Identify which cell holds the provided text, then report its [X, Y] central coordinate. 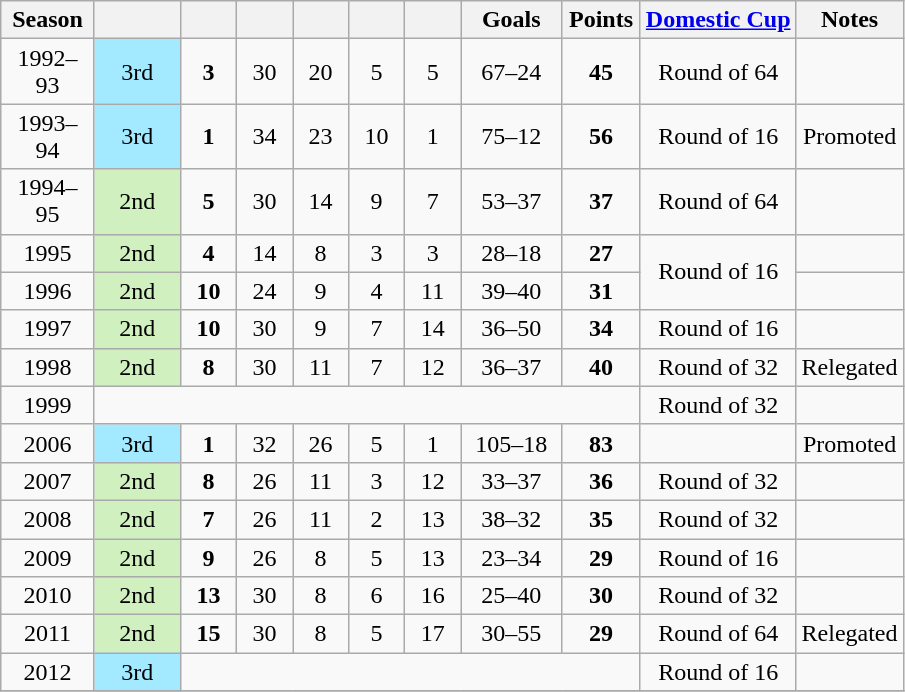
20 [320, 72]
Domestic Cup [718, 20]
67–24 [512, 72]
30–55 [512, 634]
2008 [48, 519]
25–40 [512, 596]
75–12 [512, 136]
Points [602, 20]
2006 [48, 443]
6 [377, 596]
36–37 [512, 367]
56 [602, 136]
23–34 [512, 557]
27 [602, 253]
1995 [48, 253]
2009 [48, 557]
2010 [48, 596]
1999 [48, 405]
17 [433, 634]
1994–95 [48, 202]
45 [602, 72]
2 [377, 519]
Season [48, 20]
2007 [48, 481]
28–18 [512, 253]
24 [264, 291]
36 [602, 481]
1992–93 [48, 72]
35 [602, 519]
40 [602, 367]
53–37 [512, 202]
1993–94 [48, 136]
15 [208, 634]
16 [433, 596]
1996 [48, 291]
Notes [850, 20]
39–40 [512, 291]
36–50 [512, 329]
33–37 [512, 481]
31 [602, 291]
105–18 [512, 443]
2012 [48, 672]
2011 [48, 634]
32 [264, 443]
83 [602, 443]
23 [320, 136]
38–32 [512, 519]
37 [602, 202]
1998 [48, 367]
1997 [48, 329]
Goals [512, 20]
